Provide the (x, y) coordinate of the cell's center where the given text is located.  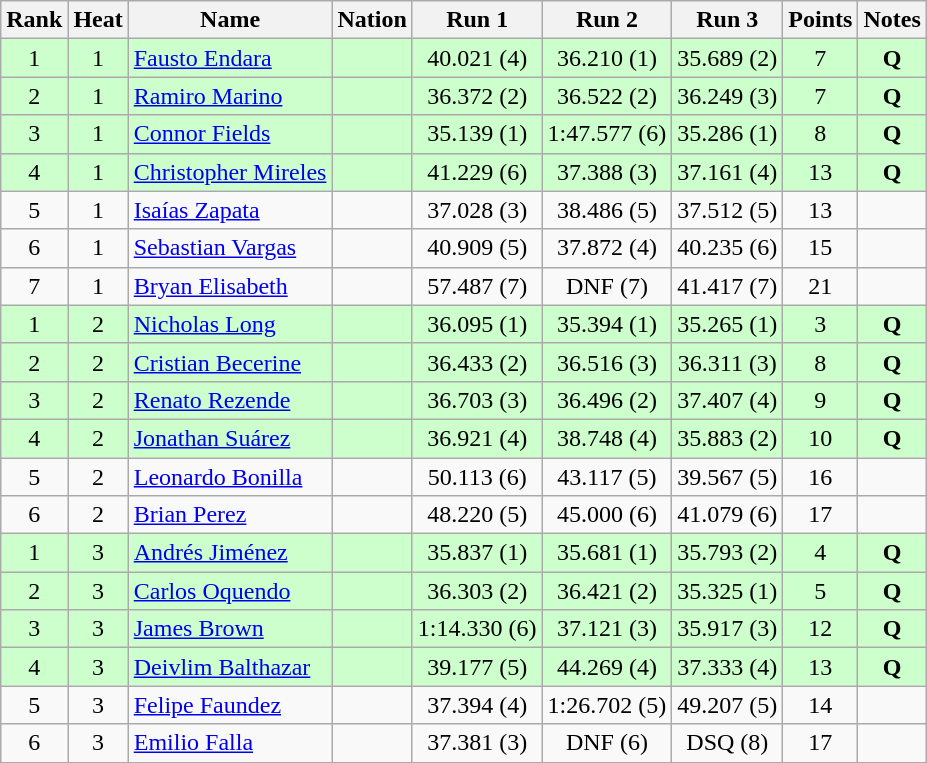
35.394 (1) (607, 324)
Brian Perez (230, 515)
37.028 (3) (477, 210)
36.249 (3) (728, 96)
Carlos Oquendo (230, 591)
35.917 (3) (728, 629)
37.512 (5) (728, 210)
Name (230, 20)
DSQ (8) (728, 743)
37.381 (3) (477, 743)
Rank (34, 20)
50.113 (6) (477, 477)
Sebastian Vargas (230, 248)
37.388 (3) (607, 172)
44.269 (4) (607, 667)
36.421 (2) (607, 591)
12 (820, 629)
48.220 (5) (477, 515)
57.487 (7) (477, 286)
DNF (7) (607, 286)
35.837 (1) (477, 553)
36.703 (3) (477, 400)
37.407 (4) (728, 400)
38.486 (5) (607, 210)
Emilio Falla (230, 743)
Leonardo Bonilla (230, 477)
Fausto Endara (230, 58)
Nation (372, 20)
Nicholas Long (230, 324)
39.177 (5) (477, 667)
Points (820, 20)
1:47.577 (6) (607, 134)
21 (820, 286)
10 (820, 438)
36.210 (1) (607, 58)
43.117 (5) (607, 477)
35.286 (1) (728, 134)
41.079 (6) (728, 515)
Heat (98, 20)
DNF (6) (607, 743)
37.333 (4) (728, 667)
35.139 (1) (477, 134)
40.021 (4) (477, 58)
36.372 (2) (477, 96)
37.121 (3) (607, 629)
Deivlim Balthazar (230, 667)
Renato Rezende (230, 400)
35.689 (2) (728, 58)
37.394 (4) (477, 705)
36.516 (3) (607, 362)
36.921 (4) (477, 438)
Christopher Mireles (230, 172)
37.872 (4) (607, 248)
9 (820, 400)
James Brown (230, 629)
38.748 (4) (607, 438)
40.235 (6) (728, 248)
Run 3 (728, 20)
1:14.330 (6) (477, 629)
Isaías Zapata (230, 210)
36.311 (3) (728, 362)
39.567 (5) (728, 477)
37.161 (4) (728, 172)
35.793 (2) (728, 553)
35.883 (2) (728, 438)
45.000 (6) (607, 515)
41.229 (6) (477, 172)
36.522 (2) (607, 96)
Cristian Becerine (230, 362)
35.265 (1) (728, 324)
Connor Fields (230, 134)
35.325 (1) (728, 591)
Notes (892, 20)
Bryan Elisabeth (230, 286)
41.417 (7) (728, 286)
1:26.702 (5) (607, 705)
Ramiro Marino (230, 96)
36.496 (2) (607, 400)
Run 1 (477, 20)
16 (820, 477)
35.681 (1) (607, 553)
36.303 (2) (477, 591)
49.207 (5) (728, 705)
15 (820, 248)
Andrés Jiménez (230, 553)
Jonathan Suárez (230, 438)
40.909 (5) (477, 248)
36.433 (2) (477, 362)
36.095 (1) (477, 324)
Felipe Faundez (230, 705)
14 (820, 705)
Run 2 (607, 20)
